From the cell containing the given text, extract its center point as (X, Y) coordinate. 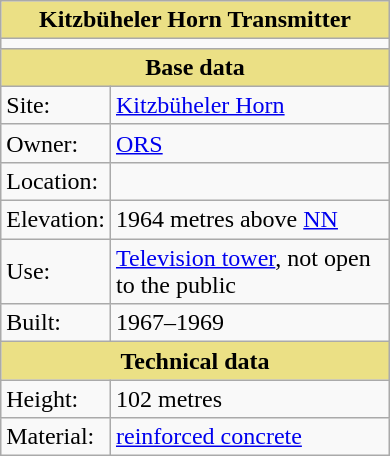
Height: (56, 399)
Base data (195, 67)
Technical data (195, 361)
102 metres (250, 399)
Kitzbüheler Horn Transmitter (195, 20)
Location: (56, 181)
1964 metres above NN (250, 220)
Elevation: (56, 220)
reinforced concrete (250, 437)
ORS (250, 143)
Material: (56, 437)
Kitzbüheler Horn (250, 105)
Built: (56, 323)
Use: (56, 272)
Site: (56, 105)
Owner: (56, 143)
Television tower, not open to the public (250, 272)
1967–1969 (250, 323)
